Scan for the cell matching the given text and deliver its [x, y] coordinate at center. 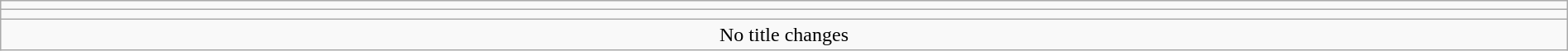
No title changes [784, 35]
